Locate the cell with the specified text and output its [X, Y] center coordinate. 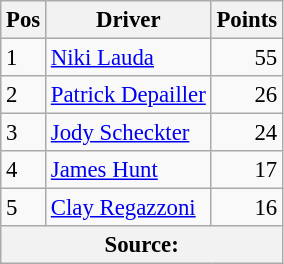
Pos [24, 20]
2 [24, 95]
24 [246, 133]
4 [24, 170]
17 [246, 170]
Points [246, 20]
Jody Scheckter [129, 133]
16 [246, 208]
Clay Regazzoni [129, 208]
1 [24, 58]
James Hunt [129, 170]
26 [246, 95]
Niki Lauda [129, 58]
Patrick Depailler [129, 95]
Driver [129, 20]
5 [24, 208]
3 [24, 133]
55 [246, 58]
Source: [142, 245]
